Identify which cell holds the provided text, then report its (X, Y) central coordinate. 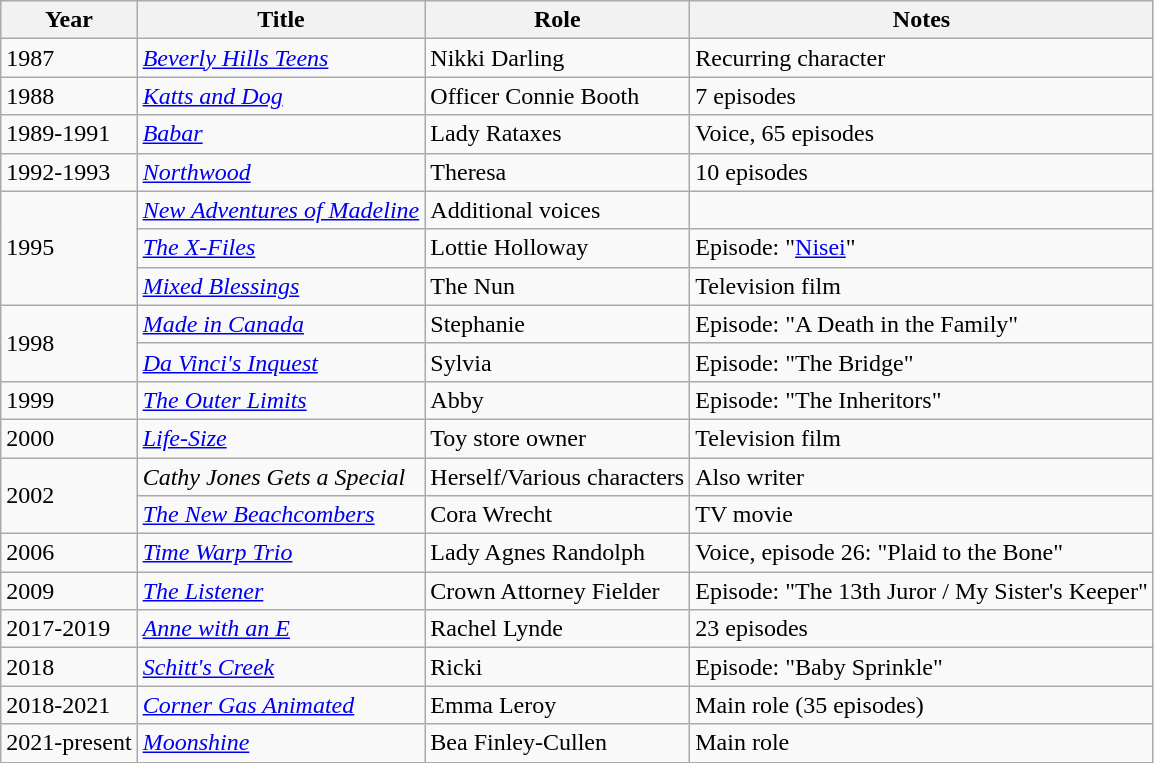
Beverly Hills Teens (281, 58)
TV movie (922, 515)
23 episodes (922, 629)
Episode: "Nisei" (922, 248)
Lady Agnes Randolph (558, 553)
Voice, episode 26: "Plaid to the Bone" (922, 553)
Katts and Dog (281, 96)
Anne with an E (281, 629)
2018 (69, 667)
The New Beachcombers (281, 515)
The X-Files (281, 248)
Schitt's Creek (281, 667)
Time Warp Trio (281, 553)
Year (69, 20)
Main role (922, 743)
1995 (69, 248)
Ricki (558, 667)
Rachel Lynde (558, 629)
Crown Attorney Fielder (558, 591)
Lottie Holloway (558, 248)
Toy store owner (558, 438)
Herself/Various characters (558, 477)
Also writer (922, 477)
Officer Connie Booth (558, 96)
The Listener (281, 591)
Abby (558, 400)
Made in Canada (281, 324)
Episode: "The Inheritors" (922, 400)
2009 (69, 591)
Life-Size (281, 438)
The Nun (558, 286)
New Adventures of Madeline (281, 210)
Main role (35 episodes) (922, 705)
Voice, 65 episodes (922, 134)
Episode: "Baby Sprinkle" (922, 667)
Corner Gas Animated (281, 705)
2000 (69, 438)
Da Vinci's Inquest (281, 362)
2018-2021 (69, 705)
Babar (281, 134)
Sylvia (558, 362)
2002 (69, 496)
Mixed Blessings (281, 286)
1998 (69, 343)
Lady Rataxes (558, 134)
2006 (69, 553)
Stephanie (558, 324)
Title (281, 20)
10 episodes (922, 172)
Role (558, 20)
1989-1991 (69, 134)
1992-1993 (69, 172)
Emma Leroy (558, 705)
Episode: "The Bridge" (922, 362)
7 episodes (922, 96)
Episode: "The 13th Juror / My Sister's Keeper" (922, 591)
Moonshine (281, 743)
2017-2019 (69, 629)
Theresa (558, 172)
Additional voices (558, 210)
Cora Wrecht (558, 515)
Bea Finley-Cullen (558, 743)
1988 (69, 96)
Nikki Darling (558, 58)
Cathy Jones Gets a Special (281, 477)
1987 (69, 58)
The Outer Limits (281, 400)
Recurring character (922, 58)
Episode: "A Death in the Family" (922, 324)
Northwood (281, 172)
2021-present (69, 743)
1999 (69, 400)
Notes (922, 20)
